Return the (x, y) coordinate for the center point of the cell that contains the specified text.  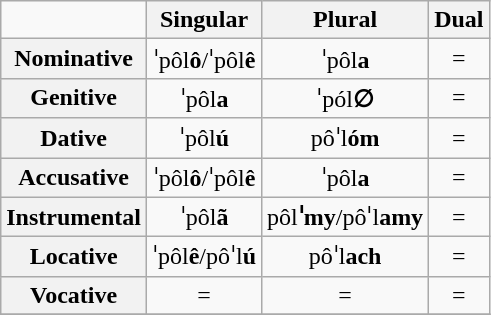
Instrumental (74, 217)
ˈpól∅ (346, 98)
Plural (346, 20)
ˈpôlê/pôˈlú (204, 257)
Vocative (74, 295)
Locative (74, 257)
ˈpôlú (204, 138)
Nominative (74, 59)
Singular (204, 20)
pôˈlach (346, 257)
Dual (459, 20)
Dative (74, 138)
ˈpôlã (204, 217)
pôlˈmy/pôˈlamy (346, 217)
pôˈlóm (346, 138)
Accusative (74, 178)
Genitive (74, 98)
